Capture the cell that displays the provided text and extract its [X, Y] central coordinate. 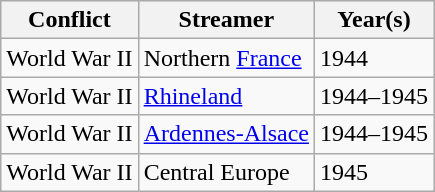
Central Europe [226, 172]
Rhineland [226, 96]
Streamer [226, 20]
1944 [374, 58]
Ardennes-Alsace [226, 134]
Year(s) [374, 20]
Conflict [70, 20]
Northern France [226, 58]
1945 [374, 172]
